Locate the cell with the specified text and output its (x, y) center coordinate. 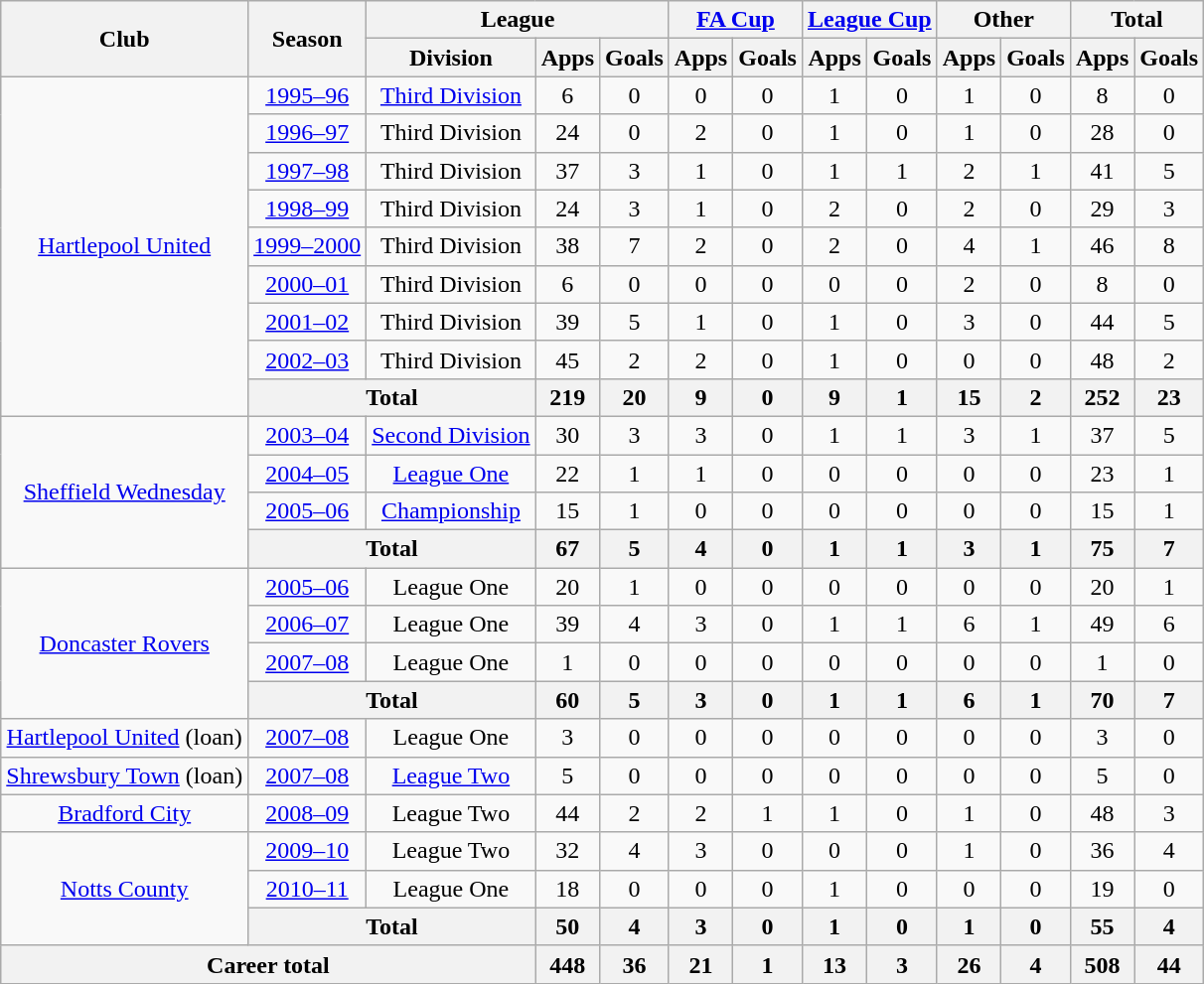
60 (567, 700)
67 (567, 549)
2008–09 (308, 813)
Hartlepool United (loan) (125, 738)
38 (567, 246)
Sheffield Wednesday (125, 492)
Doncaster Rovers (125, 643)
2001–02 (308, 322)
2002–03 (308, 359)
Bradford City (125, 813)
75 (1102, 549)
Division (451, 58)
70 (1102, 700)
32 (567, 851)
29 (1102, 209)
46 (1102, 246)
1995–96 (308, 95)
Club (125, 39)
Second Division (451, 435)
30 (567, 435)
Championship (451, 511)
22 (567, 474)
2003–04 (308, 435)
49 (1102, 625)
19 (1102, 889)
1998–99 (308, 209)
18 (567, 889)
Other (1003, 20)
26 (969, 964)
2004–05 (308, 474)
2009–10 (308, 851)
252 (1102, 397)
Hartlepool United (125, 246)
League Cup (869, 20)
21 (700, 964)
219 (567, 397)
508 (1102, 964)
45 (567, 359)
Shrewsbury Town (loan) (125, 775)
Career total (268, 964)
41 (1102, 171)
Season (308, 39)
2006–07 (308, 625)
28 (1102, 133)
2000–01 (308, 284)
League (519, 20)
13 (834, 964)
1999–2000 (308, 246)
1996–97 (308, 133)
55 (1102, 926)
Notts County (125, 889)
2010–11 (308, 889)
1997–98 (308, 171)
FA Cup (735, 20)
448 (567, 964)
50 (567, 926)
